For the text-containing cell, return its midpoint in (x, y) coordinate format. 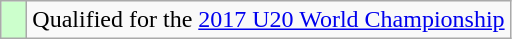
Qualified for the 2017 U20 World Championship (268, 20)
